Return the [x, y] coordinate for the center point of the cell that contains the specified text.  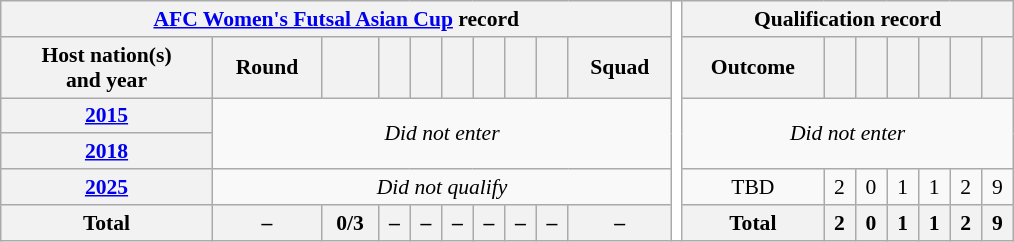
AFC Women's Futsal Asian Cup record [336, 19]
2025 [107, 187]
Did not qualify [442, 187]
Outcome [753, 68]
TBD [753, 187]
2015 [107, 116]
Squad [620, 68]
Qualification record [848, 19]
Round [266, 68]
2018 [107, 152]
Host nation(s)and year [107, 68]
0/3 [350, 223]
